Identify which cell holds the provided text, then report its [x, y] central coordinate. 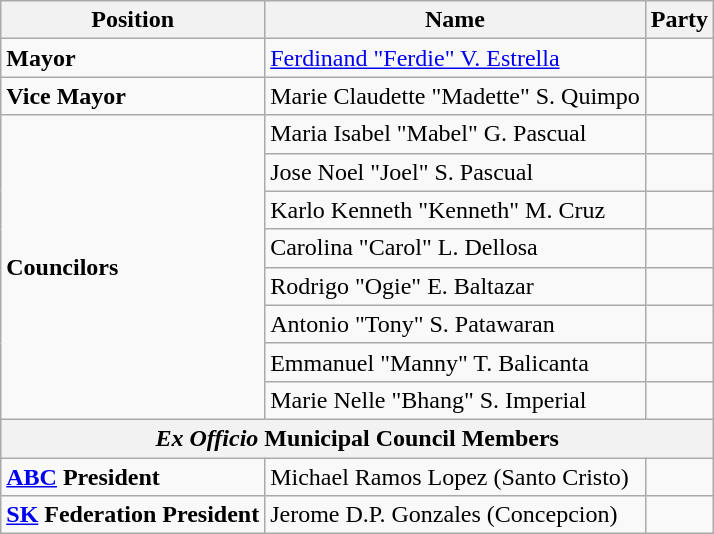
Marie Claudette "Madette" S. Quimpo [456, 96]
Rodrigo "Ogie" E. Baltazar [456, 286]
Carolina "Carol" L. Dellosa [456, 248]
Ex Officio Municipal Council Members [358, 438]
Position [133, 20]
Marie Nelle "Bhang" S. Imperial [456, 400]
Michael Ramos Lopez (Santo Cristo) [456, 477]
Councilors [133, 267]
Jose Noel "Joel" S. Pascual [456, 172]
Party [679, 20]
Maria Isabel "Mabel" G. Pascual [456, 134]
ABC President [133, 477]
Ferdinand "Ferdie" V. Estrella [456, 58]
Antonio "Tony" S. Patawaran [456, 324]
Name [456, 20]
SK Federation President [133, 515]
Jerome D.P. Gonzales (Concepcion) [456, 515]
Mayor [133, 58]
Karlo Kenneth "Kenneth" M. Cruz [456, 210]
Emmanuel "Manny" T. Balicanta [456, 362]
Vice Mayor [133, 96]
